Find where the given text appears and provide that cell's center as (X, Y) coordinate. 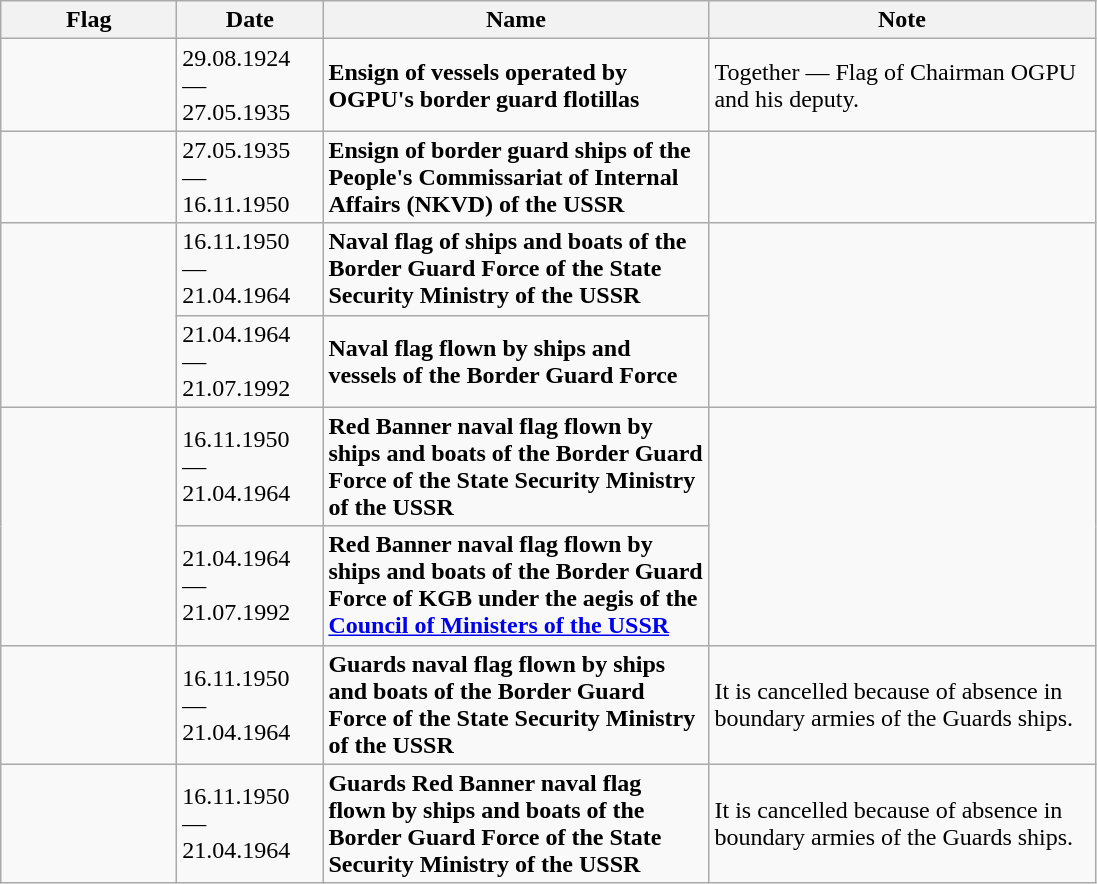
Ensign of vessels operated by OGPU's border guard flotillas (516, 85)
Naval flag of ships and boats of the Border Guard Force of the State Security Ministry of the USSR (516, 269)
Guards Red Banner naval flag flown by ships and boats of the Border Guard Force of the State Security Ministry of the USSR (516, 824)
Together — Flag of Chairman OGPU and his deputy. (902, 85)
Naval flag flown by ships and vessels of the Border Guard Force (516, 361)
Ensign of border guard ships of the People's Commissariat of Internal Affairs (NKVD) of the USSR (516, 177)
Note (902, 20)
Date (250, 20)
29.08.1924 — 27.05.1935 (250, 85)
Red Banner naval flag flown by ships and boats of the Border Guard Force of the State Security Ministry of the USSR (516, 466)
27.05.1935 — 16.11.1950 (250, 177)
Red Banner naval flag flown by ships and boats of the Border Guard Force of KGB under the aegis of the Council of Ministers of the USSR (516, 586)
Guards naval flag flown by ships and boats of the Border Guard Force of the State Security Ministry of the USSR (516, 704)
Flag (89, 20)
Name (516, 20)
